Scan for the cell matching the given text and deliver its (x, y) coordinate at center. 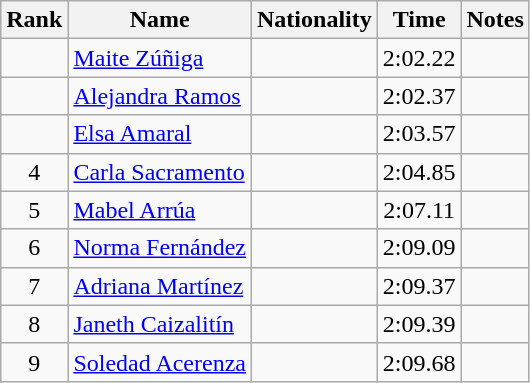
Notes (495, 20)
5 (34, 210)
Maite Zúñiga (160, 58)
2:02.37 (419, 96)
2:09.68 (419, 362)
8 (34, 324)
Janeth Caizalitín (160, 324)
7 (34, 286)
Elsa Amaral (160, 134)
2:04.85 (419, 172)
2:09.39 (419, 324)
Nationality (315, 20)
Norma Fernández (160, 248)
Alejandra Ramos (160, 96)
Mabel Arrúa (160, 210)
9 (34, 362)
2:07.11 (419, 210)
Adriana Martínez (160, 286)
6 (34, 248)
Name (160, 20)
2:03.57 (419, 134)
Time (419, 20)
Rank (34, 20)
2:02.22 (419, 58)
4 (34, 172)
Carla Sacramento (160, 172)
Soledad Acerenza (160, 362)
2:09.09 (419, 248)
2:09.37 (419, 286)
